Detect which cell encompasses the target text, then output its (X, Y) center coordinate. 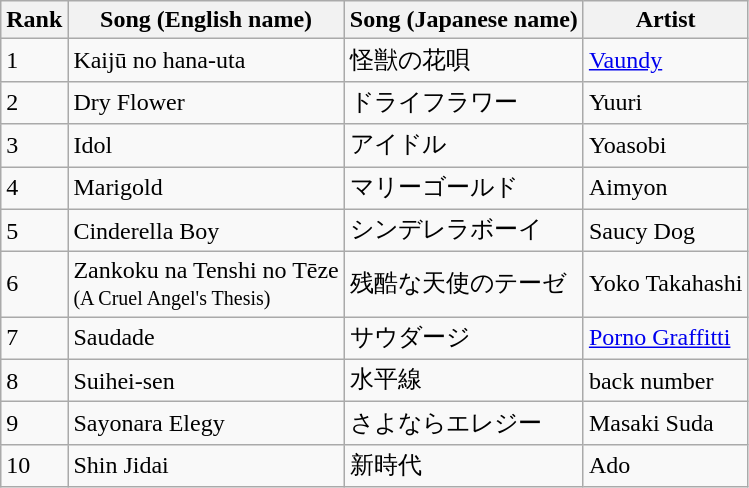
Song (English name) (206, 20)
Ado (666, 466)
Idol (206, 146)
アイドル (464, 146)
9 (34, 424)
1 (34, 60)
残酷な天使のテーゼ (464, 284)
Cinderella Boy (206, 230)
7 (34, 338)
Yoko Takahashi (666, 284)
Dry Flower (206, 102)
Zankoku na Tenshi no Tēze (A Cruel Angel's Thesis) (206, 284)
Saucy Dog (666, 230)
Sayonara Elegy (206, 424)
Marigold (206, 188)
Song (Japanese name) (464, 20)
Artist (666, 20)
Masaki Suda (666, 424)
水平線 (464, 380)
4 (34, 188)
Vaundy (666, 60)
Kaijū no hana-uta (206, 60)
Suihei-sen (206, 380)
怪獣の花唄 (464, 60)
新時代 (464, 466)
3 (34, 146)
Saudade (206, 338)
back number (666, 380)
Yoasobi (666, 146)
Rank (34, 20)
さよならエレジー (464, 424)
Porno Graffitti (666, 338)
5 (34, 230)
Shin Jidai (206, 466)
6 (34, 284)
8 (34, 380)
2 (34, 102)
ドライフラワー (464, 102)
Aimyon (666, 188)
サウダージ (464, 338)
マリーゴールド (464, 188)
Yuuri (666, 102)
10 (34, 466)
シンデレラボーイ (464, 230)
